Determine the [X, Y] coordinate at the center of the cell enclosing the given text.  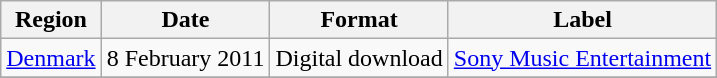
Denmark [51, 58]
Sony Music Entertainment [582, 58]
8 February 2011 [186, 58]
Label [582, 20]
Digital download [359, 58]
Region [51, 20]
Format [359, 20]
Date [186, 20]
